Find where the given text appears and provide that cell's center as (X, Y) coordinate. 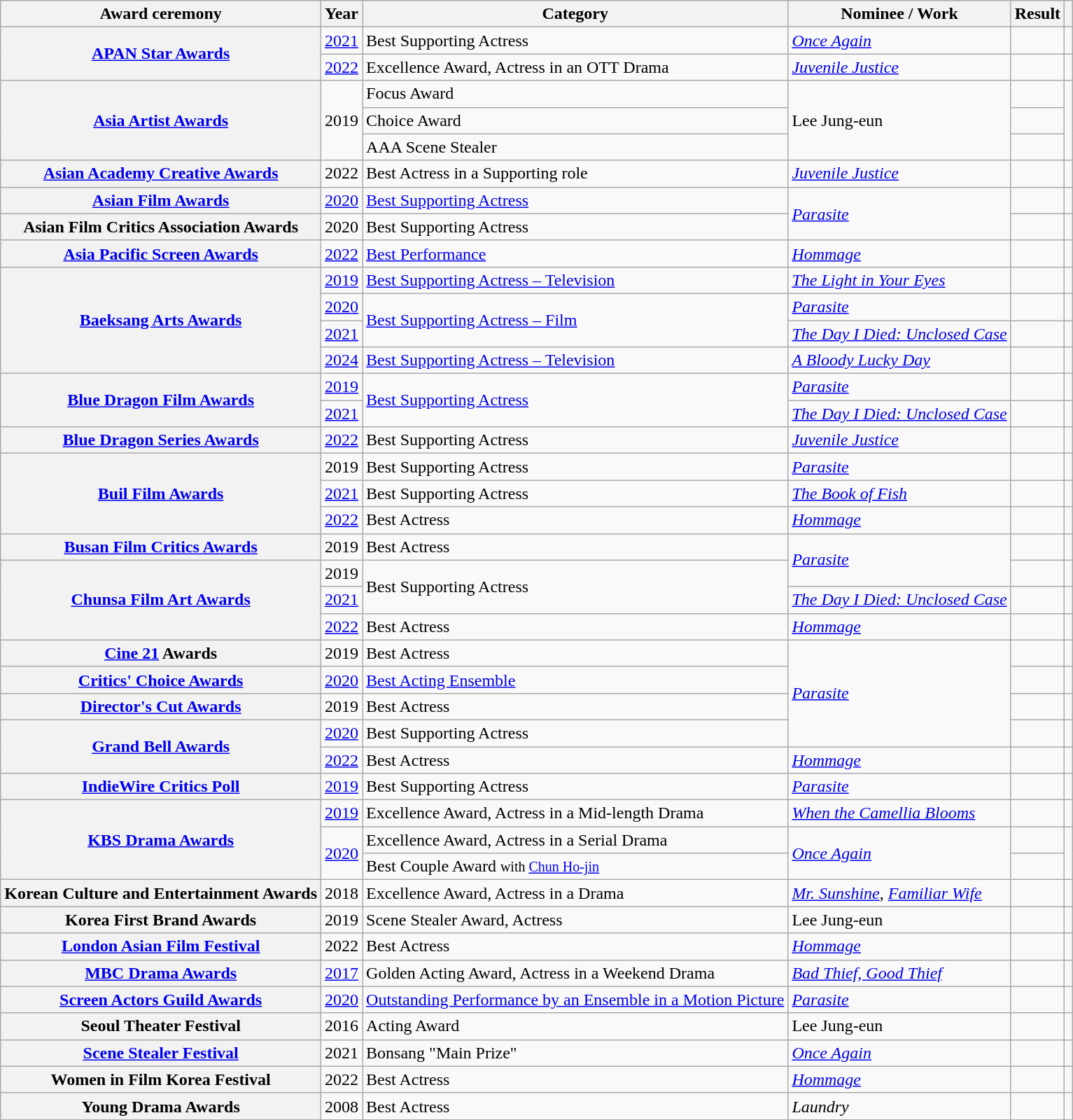
Young Drama Awards (161, 1106)
Korean Culture and Entertainment Awards (161, 893)
Laundry (899, 1106)
2017 (342, 973)
Best Supporting Actress – Film (575, 320)
Best Couple Award with Chun Ho-jin (575, 867)
Focus Award (575, 94)
Seoul Theater Festival (161, 1026)
Excellence Award, Actress in a Mid-length Drama (575, 813)
Golden Acting Award, Actress in a Weekend Drama (575, 973)
Result (1037, 14)
London Asian Film Festival (161, 946)
Excellence Award, Actress in a Drama (575, 893)
Best Actress in a Supporting role (575, 174)
Asia Artist Awards (161, 120)
Blue Dragon Series Awards (161, 440)
Grand Bell Awards (161, 746)
Bonsang "Main Prize" (575, 1053)
2024 (342, 360)
Choice Award (575, 120)
Cine 21 Awards (161, 653)
2008 (342, 1106)
Buil Film Awards (161, 493)
The Book of Fish (899, 493)
Award ceremony (161, 14)
Busan Film Critics Awards (161, 547)
2018 (342, 893)
Asian Film Critics Association Awards (161, 227)
AAA Scene Stealer (575, 147)
KBS Drama Awards (161, 840)
Bad Thief, Good Thief (899, 973)
Scene Stealer Award, Actress (575, 920)
IndieWire Critics Poll (161, 787)
Nominee / Work (899, 14)
MBC Drama Awards (161, 973)
Baeksang Arts Awards (161, 320)
Women in Film Korea Festival (161, 1079)
Asia Pacific Screen Awards (161, 253)
When the Camellia Blooms (899, 813)
Acting Award (575, 1026)
Excellence Award, Actress in a Serial Drama (575, 840)
Best Performance (575, 253)
Screen Actors Guild Awards (161, 1000)
The Light in Your Eyes (899, 280)
A Bloody Lucky Day (899, 360)
Excellence Award, Actress in an OTT Drama (575, 67)
Asian Film Awards (161, 200)
Asian Academy Creative Awards (161, 174)
APAN Star Awards (161, 54)
Category (575, 14)
Scene Stealer Festival (161, 1053)
Mr. Sunshine, Familiar Wife (899, 893)
2016 (342, 1026)
Korea First Brand Awards (161, 920)
Year (342, 14)
Chunsa Film Art Awards (161, 600)
Director's Cut Awards (161, 706)
Outstanding Performance by an Ensemble in a Motion Picture (575, 1000)
Best Acting Ensemble (575, 680)
Blue Dragon Film Awards (161, 400)
Critics' Choice Awards (161, 680)
